Find where the given text appears and provide that cell's center as [X, Y] coordinate. 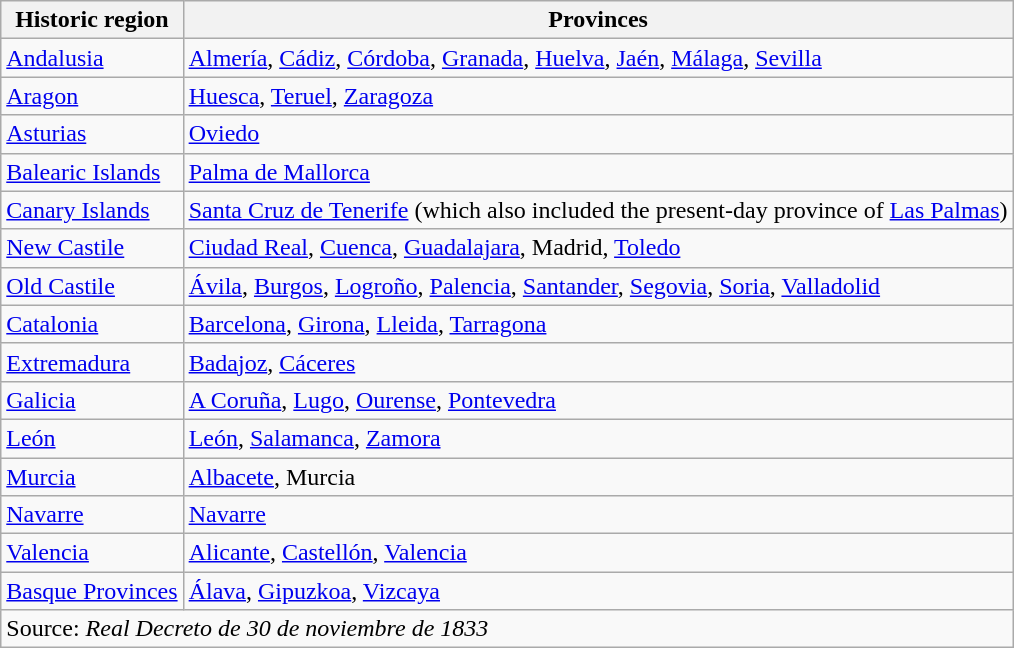
Ciudad Real, Cuenca, Guadalajara, Madrid, Toledo [598, 248]
Asturias [92, 134]
Historic region [92, 20]
Catalonia [92, 324]
Balearic Islands [92, 172]
Murcia [92, 477]
Alicante, Castellón, Valencia [598, 553]
Provinces [598, 20]
Albacete, Murcia [598, 477]
Old Castile [92, 286]
Source: Real Decreto de 30 de noviembre de 1833 [507, 629]
Huesca, Teruel, Zaragoza [598, 96]
Aragon [92, 96]
A Coruña, Lugo, Ourense, Pontevedra [598, 400]
Andalusia [92, 58]
Canary Islands [92, 210]
Álava, Gipuzkoa, Vizcaya [598, 591]
Galicia [92, 400]
Basque Provinces [92, 591]
Santa Cruz de Tenerife (which also included the present-day province of Las Palmas) [598, 210]
Barcelona, Girona, Lleida, Tarragona [598, 324]
Extremadura [92, 362]
New Castile [92, 248]
Almería, Cádiz, Córdoba, Granada, Huelva, Jaén, Málaga, Sevilla [598, 58]
Badajoz, Cáceres [598, 362]
Palma de Mallorca [598, 172]
Oviedo [598, 134]
Ávila, Burgos, Logroño, Palencia, Santander, Segovia, Soria, Valladolid [598, 286]
León [92, 438]
Valencia [92, 553]
León, Salamanca, Zamora [598, 438]
